Extract the (x, y) coordinate from the center of the cell holding the provided text.  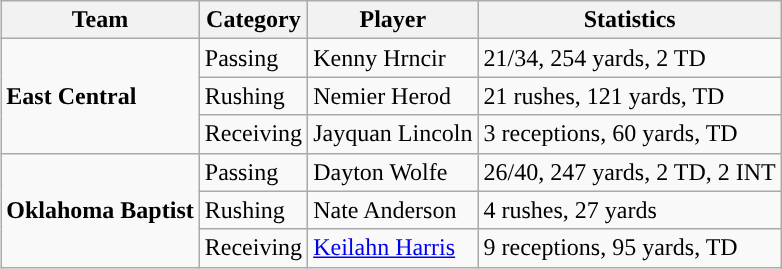
3 receptions, 60 yards, TD (630, 134)
Category (253, 20)
21/34, 254 yards, 2 TD (630, 58)
21 rushes, 121 yards, TD (630, 96)
Statistics (630, 20)
East Central (100, 96)
9 receptions, 95 yards, TD (630, 248)
Jayquan Lincoln (393, 134)
Keilahn Harris (393, 248)
Oklahoma Baptist (100, 210)
Player (393, 20)
Team (100, 20)
Kenny Hrncir (393, 58)
Dayton Wolfe (393, 172)
4 rushes, 27 yards (630, 210)
Nemier Herod (393, 96)
Nate Anderson (393, 210)
26/40, 247 yards, 2 TD, 2 INT (630, 172)
